Locate the cell with the specified text and output its [x, y] center coordinate. 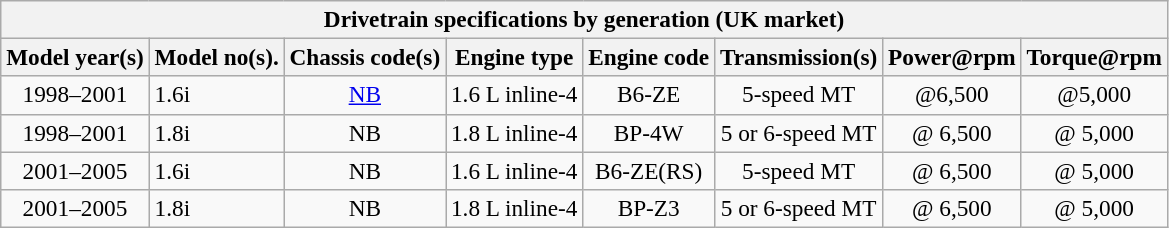
Chassis code(s) [364, 57]
Drivetrain specifications by generation (UK market) [584, 19]
@5,000 [1094, 95]
Model no(s). [216, 57]
B6-ZE(RS) [649, 170]
@6,500 [952, 95]
B6-ZE [649, 95]
Transmission(s) [799, 57]
Engine type [514, 57]
Engine code [649, 57]
Torque@rpm [1094, 57]
Power@rpm [952, 57]
BP-4W [649, 133]
BP-Z3 [649, 208]
Model year(s) [75, 57]
